Capture the cell that displays the provided text and extract its [x, y] central coordinate. 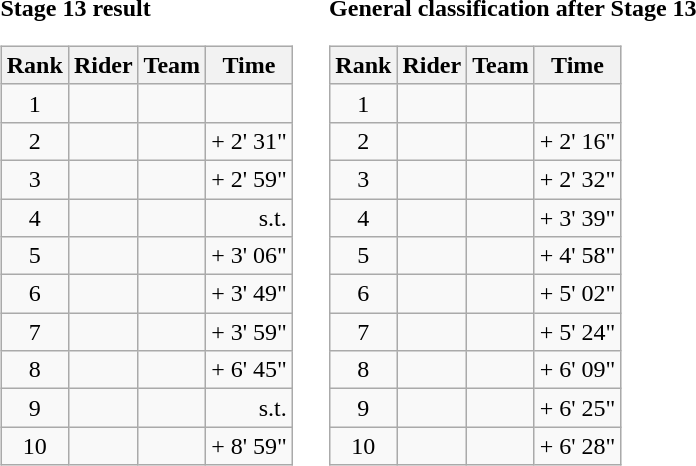
+ 3' 39" [578, 217]
+ 2' 16" [578, 141]
+ 6' 45" [250, 370]
+ 2' 31" [250, 141]
+ 3' 59" [250, 332]
+ 2' 59" [250, 179]
+ 5' 24" [578, 332]
+ 4' 58" [578, 256]
+ 5' 02" [578, 294]
+ 2' 32" [578, 179]
+ 3' 49" [250, 294]
+ 3' 06" [250, 256]
+ 6' 25" [578, 408]
+ 8' 59" [250, 446]
+ 6' 09" [578, 370]
+ 6' 28" [578, 446]
